For the text-containing cell, return its midpoint in [X, Y] coordinate format. 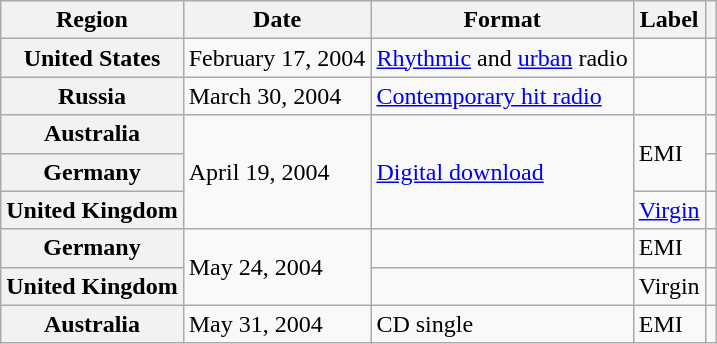
Format [502, 20]
Digital download [502, 172]
Region [92, 20]
Date [277, 20]
April 19, 2004 [277, 172]
February 17, 2004 [277, 58]
Label [669, 20]
March 30, 2004 [277, 96]
United States [92, 58]
Russia [92, 96]
May 24, 2004 [277, 267]
May 31, 2004 [277, 324]
Contemporary hit radio [502, 96]
Rhythmic and urban radio [502, 58]
CD single [502, 324]
